Output the (X, Y) coordinate of the center of the cell containing the given text.  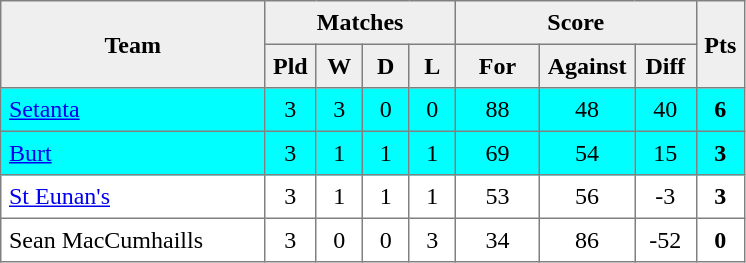
48 (586, 110)
56 (586, 197)
86 (586, 240)
Diff (666, 66)
Pld (290, 66)
For (497, 66)
Team (133, 44)
Burt (133, 153)
Score (576, 23)
53 (497, 197)
L (432, 66)
88 (497, 110)
Setanta (133, 110)
-52 (666, 240)
D (385, 66)
Matches (360, 23)
-3 (666, 197)
W (339, 66)
34 (497, 240)
6 (720, 110)
15 (666, 153)
Against (586, 66)
54 (586, 153)
40 (666, 110)
Sean MacCumhaills (133, 240)
Pts (720, 44)
St Eunan's (133, 197)
69 (497, 153)
